Extract the (X, Y) coordinate from the center of the cell holding the provided text.  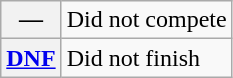
DNF (31, 58)
Did not finish (146, 58)
Did not compete (146, 20)
— (31, 20)
